Provide the [x, y] coordinate of the cell's center where the given text is located.  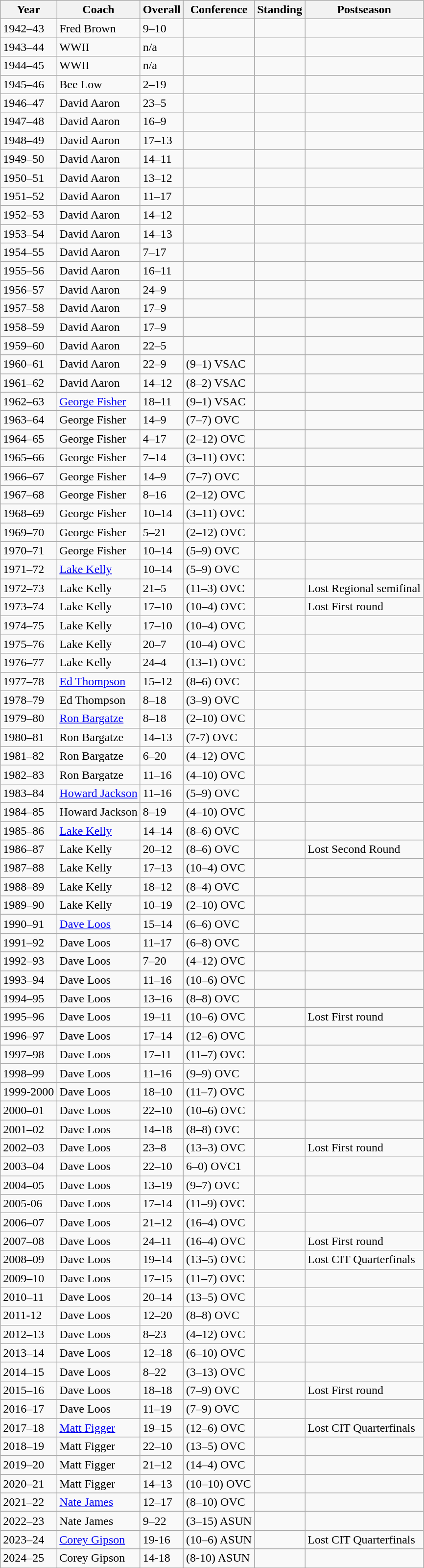
1963–64 [28, 420]
6–20 [162, 756]
(11–3) OVC [219, 588]
2005-06 [28, 1204]
Standing [280, 10]
17–11 [162, 1054]
1944–45 [28, 66]
Fred Brown [98, 28]
1948–49 [28, 140]
2018–19 [28, 1446]
1945–46 [28, 84]
1988–89 [28, 887]
(10–6) ASUN [219, 1540]
18–11 [162, 401]
1950–51 [28, 177]
Bee Low [98, 84]
9–10 [162, 28]
2003–04 [28, 1167]
(8-10) ASUN [219, 1558]
(7-7) OVC [219, 737]
1978–79 [28, 700]
2001–02 [28, 1129]
1955–56 [28, 271]
(6–10) OVC [219, 1353]
19-16 [162, 1540]
18–18 [162, 1390]
1971–72 [28, 570]
2019–20 [28, 1465]
1947–48 [28, 122]
1979–80 [28, 719]
(14–4) OVC [219, 1465]
7–17 [162, 252]
(10–10) OVC [219, 1484]
1953–54 [28, 234]
1966–67 [28, 476]
8–23 [162, 1334]
1987–88 [28, 868]
1943–44 [28, 47]
1969–70 [28, 532]
2012–13 [28, 1334]
18–12 [162, 887]
11–19 [162, 1409]
Postseason [364, 10]
1958–59 [28, 327]
2020–21 [28, 1484]
1984–85 [28, 812]
17–15 [162, 1278]
(3–15) ASUN [219, 1521]
1960–61 [28, 364]
1967–68 [28, 495]
(13–1) OVC [219, 663]
2013–14 [28, 1353]
18–10 [162, 1092]
2021–22 [28, 1502]
1952–53 [28, 215]
22–5 [162, 346]
(3–9) OVC [219, 700]
2010–11 [28, 1297]
14–11 [162, 159]
1942–43 [28, 28]
1981–82 [28, 756]
2007–08 [28, 1241]
1986–87 [28, 849]
Year [28, 10]
20–12 [162, 849]
24–11 [162, 1241]
16–9 [162, 122]
7–14 [162, 457]
(8–4) OVC [219, 887]
1954–55 [28, 252]
20–7 [162, 644]
2022–23 [28, 1521]
2006–07 [28, 1222]
Lost Second Round [364, 849]
1970–71 [28, 551]
1965–66 [28, 457]
1990–91 [28, 924]
1982–83 [28, 774]
16–11 [162, 271]
1995–96 [28, 1017]
2002–03 [28, 1148]
22–9 [162, 364]
2016–17 [28, 1409]
12–17 [162, 1502]
15–12 [162, 681]
1964–65 [28, 439]
8–16 [162, 495]
Lost Regional semifinal [364, 588]
(6–8) OVC [219, 943]
(9–7) OVC [219, 1185]
1949–50 [28, 159]
1992–93 [28, 961]
7–20 [162, 961]
15–14 [162, 924]
1975–76 [28, 644]
1989–90 [28, 905]
1980–81 [28, 737]
20–14 [162, 1297]
19–15 [162, 1428]
(13–3) OVC [219, 1148]
14–14 [162, 831]
(6–6) OVC [219, 924]
21–5 [162, 588]
12–20 [162, 1316]
1994–95 [28, 998]
(9–9) OVC [219, 1073]
1959–60 [28, 346]
24–4 [162, 663]
1968–69 [28, 513]
10–19 [162, 905]
1991–92 [28, 943]
(3–13) OVC [219, 1371]
2017–18 [28, 1428]
1976–77 [28, 663]
6–0) OVC1 [219, 1167]
(11–9) OVC [219, 1204]
1961–62 [28, 383]
1956–57 [28, 290]
23–8 [162, 1148]
2011-12 [28, 1316]
23–5 [162, 103]
1993–94 [28, 980]
2015–16 [28, 1390]
2024–25 [28, 1558]
(8–10) OVC [219, 1502]
13–12 [162, 177]
1985–86 [28, 831]
1999-2000 [28, 1092]
19–11 [162, 1017]
2004–05 [28, 1185]
1974–75 [28, 625]
2–19 [162, 84]
8–19 [162, 812]
2000–01 [28, 1110]
12–18 [162, 1353]
1951–52 [28, 196]
Conference [219, 10]
1957–58 [28, 308]
4–17 [162, 439]
1998–99 [28, 1073]
14–18 [162, 1129]
8–22 [162, 1371]
2009–10 [28, 1278]
9–22 [162, 1521]
1973–74 [28, 607]
(8–2) VSAC [219, 383]
1977–78 [28, 681]
2014–15 [28, 1371]
2023–24 [28, 1540]
19–14 [162, 1260]
Overall [162, 10]
1983–84 [28, 793]
14-18 [162, 1558]
1997–98 [28, 1054]
1962–63 [28, 401]
13–16 [162, 998]
5–21 [162, 532]
13–19 [162, 1185]
1972–73 [28, 588]
24–9 [162, 290]
1946–47 [28, 103]
Coach [98, 10]
2008–09 [28, 1260]
1996–97 [28, 1036]
